Find where the given text appears and provide that cell's center as [X, Y] coordinate. 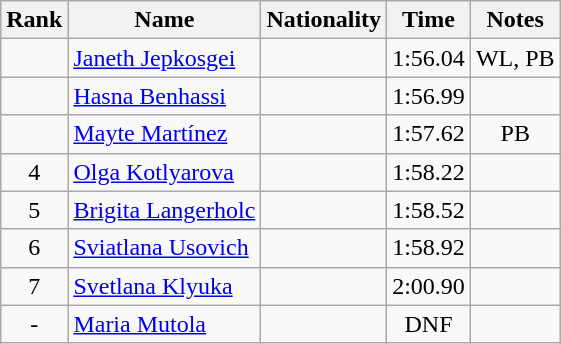
Nationality [324, 20]
1:58.52 [429, 210]
4 [34, 172]
PB [515, 134]
- [34, 324]
Olga Kotlyarova [164, 172]
Mayte Martínez [164, 134]
1:57.62 [429, 134]
Janeth Jepkosgei [164, 58]
Name [164, 20]
Time [429, 20]
Brigita Langerholc [164, 210]
1:56.04 [429, 58]
Maria Mutola [164, 324]
DNF [429, 324]
1:58.92 [429, 248]
5 [34, 210]
Rank [34, 20]
Hasna Benhassi [164, 96]
1:58.22 [429, 172]
WL, PB [515, 58]
2:00.90 [429, 286]
1:56.99 [429, 96]
6 [34, 248]
Notes [515, 20]
7 [34, 286]
Svetlana Klyuka [164, 286]
Sviatlana Usovich [164, 248]
